Return the [x, y] coordinate for the center point of the cell that contains the specified text.  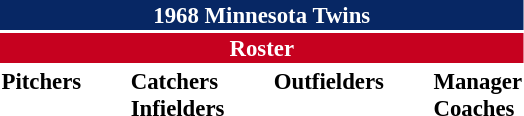
1968 Minnesota Twins [262, 15]
Roster [262, 48]
